Return the [X, Y] coordinate for the center point of the cell that contains the specified text.  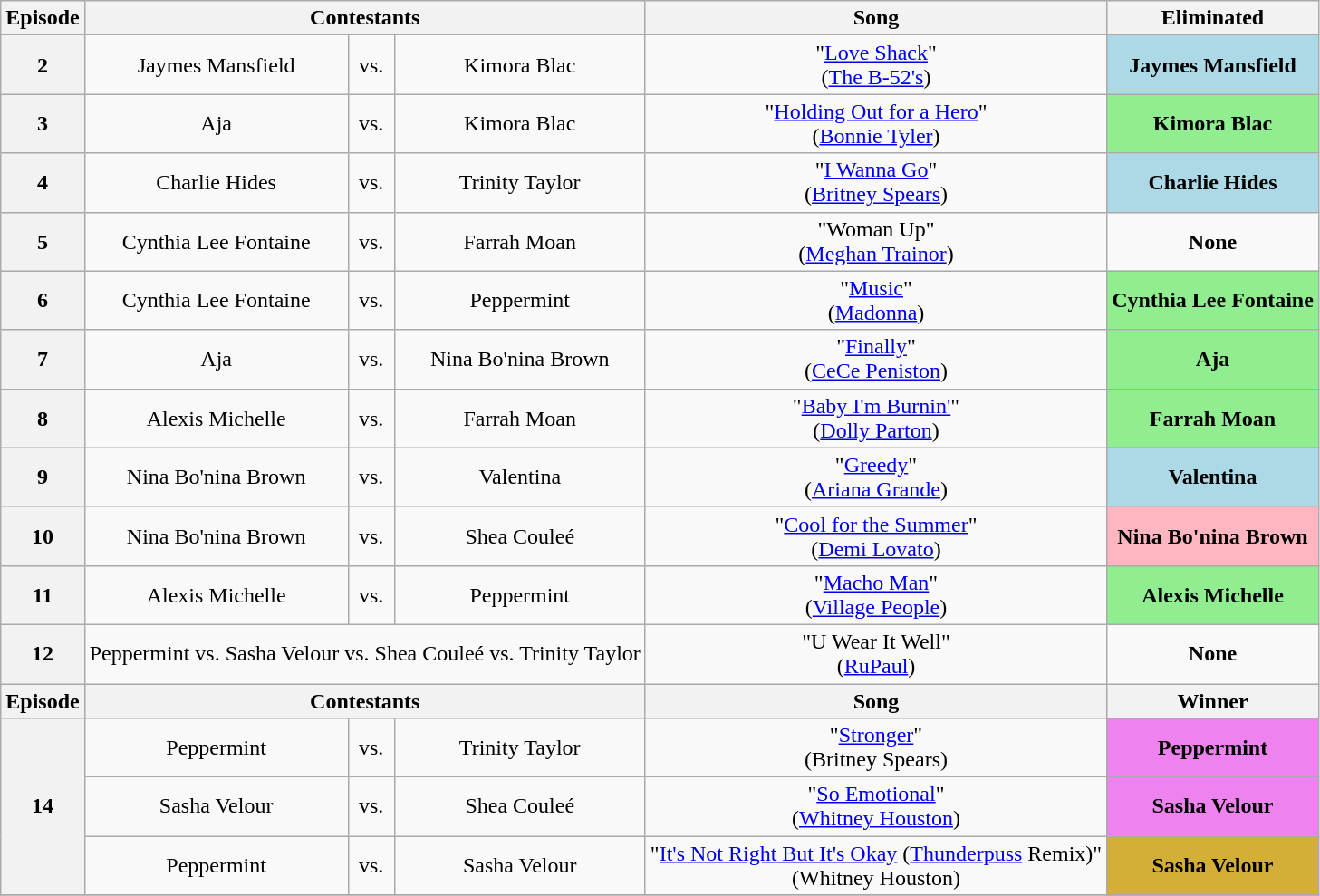
"Woman Up"(Meghan Trainor) [875, 241]
11 [43, 594]
"Stronger"(Britney Spears) [875, 748]
10 [43, 536]
14 [43, 806]
3 [43, 123]
"Cool for the Summer"(Demi Lovato) [875, 536]
2 [43, 65]
4 [43, 183]
"U Wear It Well"(RuPaul) [875, 654]
6 [43, 301]
"Macho Man"(Village People) [875, 594]
"Love Shack"(The B-52's) [875, 65]
"Greedy"(Ariana Grande) [875, 477]
7 [43, 359]
"It's Not Right But It's Okay (Thunderpuss Remix)"(Whitney Houston) [875, 866]
9 [43, 477]
"I Wanna Go"(Britney Spears) [875, 183]
8 [43, 419]
Winner [1213, 700]
"Finally"(CeCe Peniston) [875, 359]
Peppermint vs. Sasha Velour vs. Shea Couleé vs. Trinity Taylor [364, 654]
"Music"(Madonna) [875, 301]
Eliminated [1213, 18]
12 [43, 654]
"Holding Out for a Hero"(Bonnie Tyler) [875, 123]
5 [43, 241]
"Baby I'm Burnin'"(Dolly Parton) [875, 419]
"So Emotional"(Whitney Houston) [875, 806]
